Return the (X, Y) coordinate for the center point of the cell that contains the specified text.  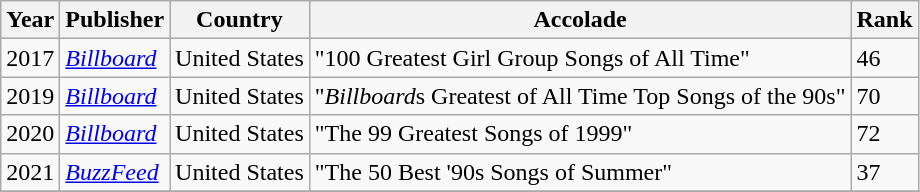
BuzzFeed (115, 172)
2021 (30, 172)
"100 Greatest Girl Group Songs of All Time" (580, 58)
2019 (30, 96)
72 (884, 134)
70 (884, 96)
Year (30, 20)
2020 (30, 134)
"Billboards Greatest of All Time Top Songs of the 90s" (580, 96)
37 (884, 172)
Publisher (115, 20)
Rank (884, 20)
Country (240, 20)
"The 99 Greatest Songs of 1999" (580, 134)
46 (884, 58)
Accolade (580, 20)
2017 (30, 58)
"The 50 Best '90s Songs of Summer" (580, 172)
